Output the (X, Y) coordinate of the center of the cell containing the given text.  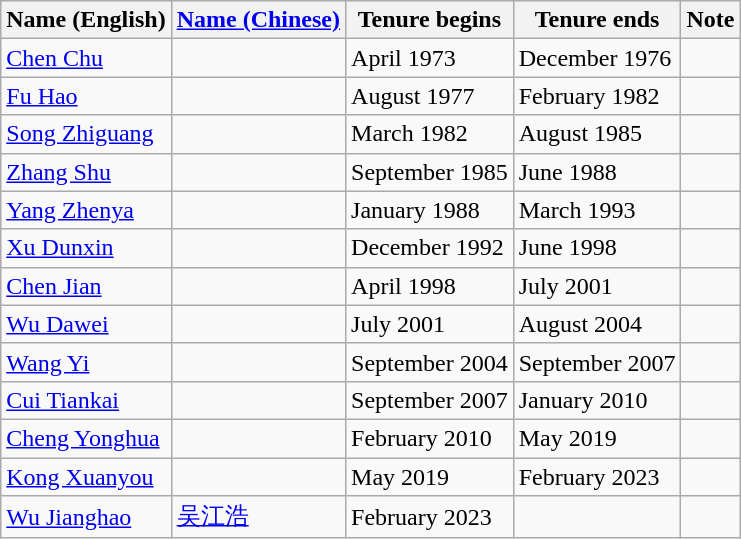
September 1985 (430, 172)
January 2010 (597, 400)
June 1988 (597, 172)
December 1976 (597, 58)
Yang Zhenya (86, 210)
Wu Jianghao (86, 518)
March 1982 (430, 134)
吴江浩 (258, 518)
Kong Xuanyou (86, 477)
April 1973 (430, 58)
August 1985 (597, 134)
June 1998 (597, 248)
Cui Tiankai (86, 400)
August 1977 (430, 96)
Song Zhiguang (86, 134)
February 1982 (597, 96)
Zhang Shu (86, 172)
February 2010 (430, 438)
Xu Dunxin (86, 248)
Cheng Yonghua (86, 438)
Tenure ends (597, 20)
Chen Jian (86, 286)
January 1988 (430, 210)
Wang Yi (86, 362)
Chen Chu (86, 58)
December 1992 (430, 248)
Note (710, 20)
March 1993 (597, 210)
Name (Chinese) (258, 20)
Wu Dawei (86, 324)
Fu Hao (86, 96)
Tenure begins (430, 20)
Name (English) (86, 20)
September 2004 (430, 362)
April 1998 (430, 286)
August 2004 (597, 324)
